Return [X, Y] of the center of cell containing provided text 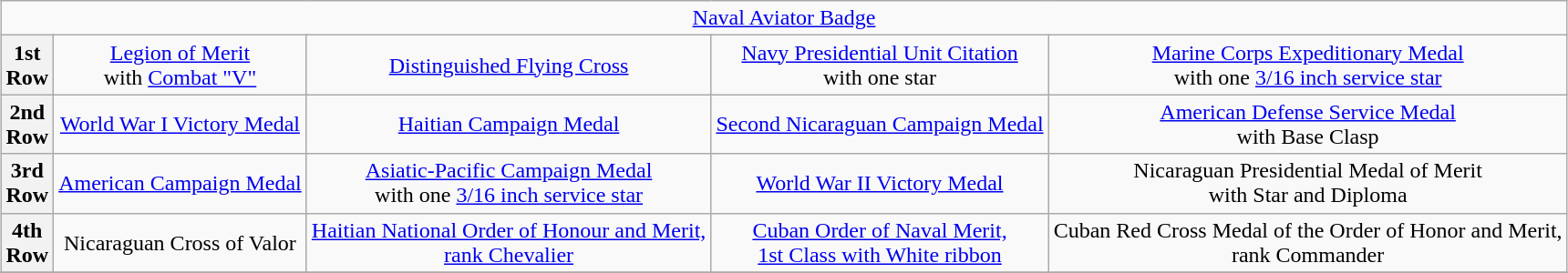
Cuban Red Cross Medal of the Order of Honor and Merit, rank Commander [1307, 242]
Nicaraguan Presidential Medal of Merit with Star and Diploma [1307, 184]
World War I Victory Medal [181, 124]
Haitian National Order of Honour and Merit, rank Chevalier [509, 242]
American Campaign Medal [181, 184]
Nicaraguan Cross of Valor [181, 242]
3rdRow [27, 184]
4thRow [27, 242]
Distinguished Flying Cross [509, 66]
Legion of Merit with Combat "V" [181, 66]
World War II Victory Medal [880, 184]
American Defense Service Medal with Base Clasp [1307, 124]
Navy Presidential Unit Citation with one star [880, 66]
Cuban Order of Naval Merit, 1st Class with White ribbon [880, 242]
Haitian Campaign Medal [509, 124]
1stRow [27, 66]
2ndRow [27, 124]
Second Nicaraguan Campaign Medal [880, 124]
Asiatic-Pacific Campaign Medal with one 3/16 inch service star [509, 184]
Marine Corps Expeditionary Medal with one 3/16 inch service star [1307, 66]
Naval Aviator Badge [784, 18]
